Return the (X, Y) coordinate for the center point of the cell that contains the specified text.  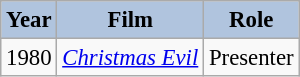
1980 (29, 58)
Year (29, 20)
Film (130, 20)
Christmas Evil (130, 58)
Role (252, 20)
Presenter (252, 58)
